Return [x, y] of the center of cell containing provided text 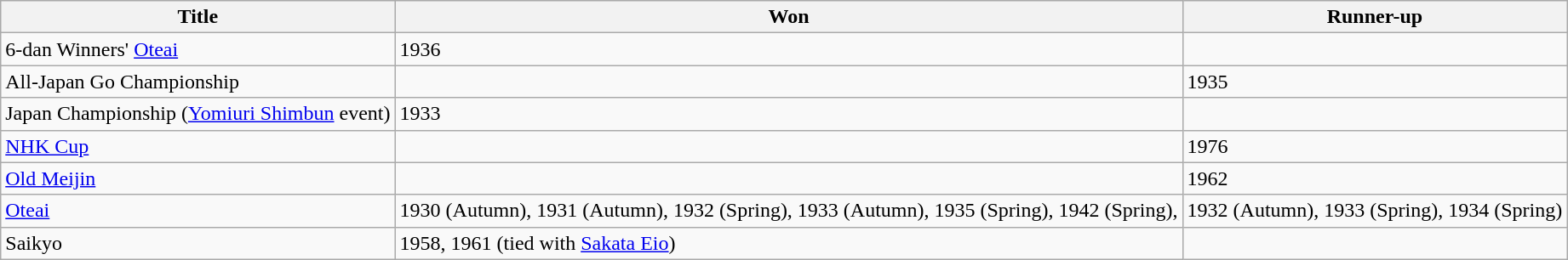
Oteai [197, 211]
6-dan Winners' Oteai [197, 49]
Won [788, 17]
Old Meijin [197, 178]
Japan Championship (Yomiuri Shimbun event) [197, 114]
1976 [1375, 146]
Saikyo [197, 243]
1935 [1375, 82]
Title [197, 17]
1933 [788, 114]
All-Japan Go Championship [197, 82]
Runner-up [1375, 17]
1930 (Autumn), 1931 (Autumn), 1932 (Spring), 1933 (Autumn), 1935 (Spring), 1942 (Spring), [788, 211]
1958, 1961 (tied with Sakata Eio) [788, 243]
1962 [1375, 178]
1936 [788, 49]
NHK Cup [197, 146]
1932 (Autumn), 1933 (Spring), 1934 (Spring) [1375, 211]
